Output the [X, Y] coordinate of the center of the cell containing the given text.  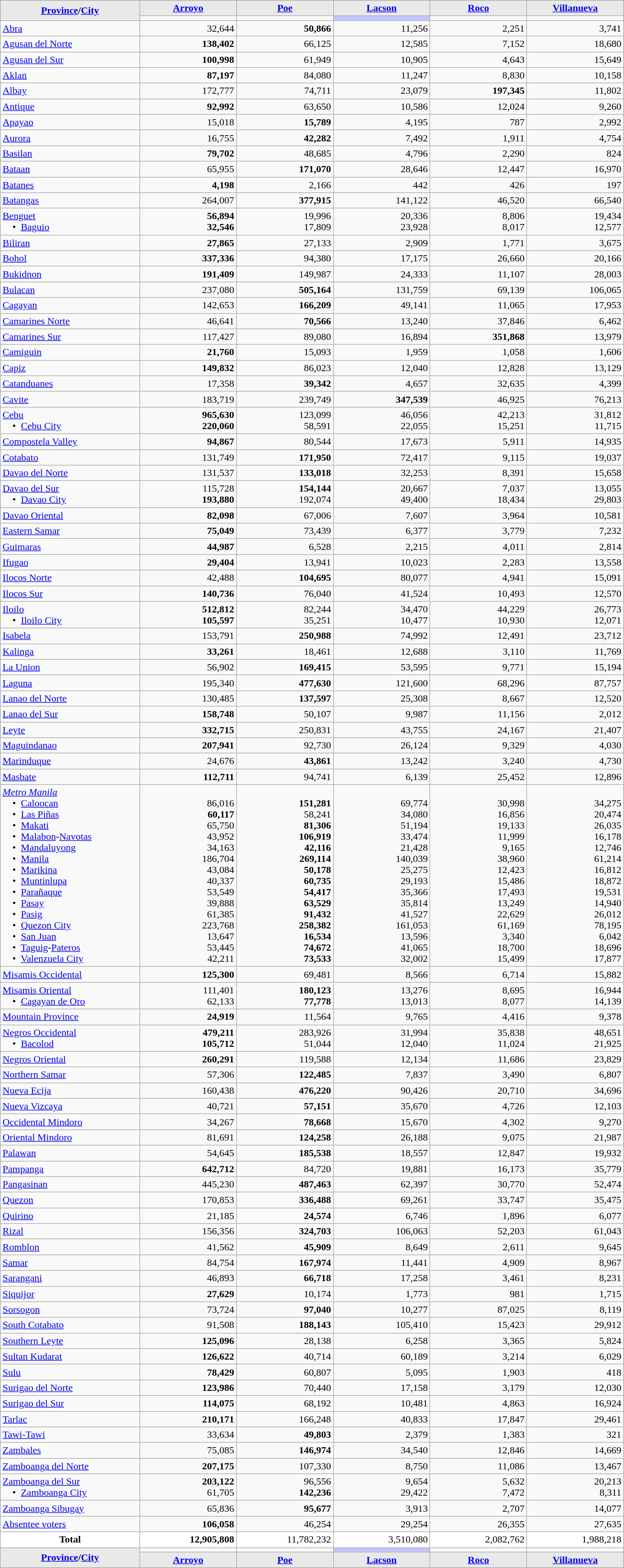
Total [70, 1540]
Zamboanga del Sur • Zamboanga City [70, 1487]
2,814 [575, 547]
10,277 [382, 1309]
131,749 [188, 457]
97,040 [285, 1309]
115,728193,880 [188, 494]
2,283 [478, 562]
70,566 [285, 321]
12,846 [478, 1450]
73,439 [285, 531]
27,865 [188, 243]
84,720 [285, 1168]
84,080 [285, 75]
1,771 [478, 243]
Misamis Occidental [70, 975]
Basilan [70, 153]
34,47010,477 [382, 615]
Siquijor [70, 1294]
11,086 [478, 1466]
250,831 [285, 730]
8,231 [575, 1278]
41,562 [188, 1247]
3,779 [478, 531]
24,919 [188, 1017]
13,27613,013 [382, 995]
122,485 [285, 1075]
Agusan del Sur [70, 60]
642,712 [188, 1168]
239,749 [285, 399]
Marinduque [70, 761]
167,974 [285, 1263]
114,075 [188, 1403]
4,011 [478, 547]
Cavite [70, 399]
94,867 [188, 441]
166,248 [285, 1419]
3,179 [478, 1388]
172,777 [188, 91]
73,724 [188, 1309]
15,423 [478, 1325]
67,006 [285, 515]
3,490 [478, 1075]
4,198 [188, 185]
15,649 [575, 60]
25,452 [478, 777]
1,988,218 [575, 1540]
9,645 [575, 1247]
125,300 [188, 975]
3,510,080 [382, 1540]
Misamis Oriental • Cagayan de Oro [70, 995]
Aurora [70, 138]
Batangas [70, 201]
126,622 [188, 1356]
16,173 [478, 1168]
61,043 [575, 1231]
5,6327,472 [478, 1487]
34,27520,47426,03516,17812,74661,21416,81218,87219,53114,94026,01278,1956,04218,69617,877 [575, 875]
197,345 [478, 91]
Bataan [70, 169]
Compostela Valley [70, 441]
76,213 [575, 399]
South Cotabato [70, 1325]
125,096 [188, 1341]
137,597 [285, 698]
42,282 [285, 138]
6,377 [382, 531]
70,440 [285, 1388]
106,058 [188, 1524]
4,302 [478, 1122]
56,89432,546 [188, 222]
76,040 [285, 593]
185,538 [285, 1153]
Camarines Sur [70, 337]
10,586 [382, 106]
Tarlac [70, 1419]
39,342 [285, 383]
86,01660,11765,75043,95234,163186,70443,08440,33753,54939,88861,385223,76813,64753,44542,211 [188, 875]
11,247 [382, 75]
264,007 [188, 201]
12,570 [575, 593]
50,107 [285, 714]
4,909 [478, 1263]
377,915 [285, 201]
17,175 [382, 259]
2,379 [382, 1435]
72,417 [382, 457]
19,881 [382, 1168]
Antique [70, 106]
40,721 [188, 1106]
Cebu • Cebu City [70, 420]
Surigao del Norte [70, 1388]
169,415 [285, 667]
33,634 [188, 1435]
27,629 [188, 1294]
12,103 [575, 1106]
52,474 [575, 1185]
Palawan [70, 1153]
40,833 [382, 1419]
106,063 [382, 1231]
1,383 [478, 1435]
35,670 [382, 1106]
78,668 [285, 1122]
3,675 [575, 243]
6,077 [575, 1216]
32,644 [188, 28]
17,258 [382, 1278]
9,260 [575, 106]
74,992 [382, 636]
61,949 [285, 60]
1,606 [575, 352]
17,358 [188, 383]
8,830 [478, 75]
35,475 [575, 1200]
Benguet • Baguio [70, 222]
Nueva Vizcaya [70, 1106]
Ilocos Norte [70, 578]
Catanduanes [70, 383]
2,166 [285, 185]
57,306 [188, 1075]
18,680 [575, 44]
121,600 [382, 683]
Cagayan [70, 305]
981 [478, 1294]
25,308 [382, 698]
2,251 [478, 28]
27,133 [285, 243]
16,94414,139 [575, 995]
824 [575, 153]
7,03718,434 [478, 494]
1,773 [382, 1294]
33,747 [478, 1200]
15,018 [188, 122]
1,896 [478, 1216]
Ifugao [70, 562]
2,992 [575, 122]
100,998 [188, 60]
29,254 [382, 1524]
11,065 [478, 305]
Kalinga [70, 651]
Romblon [70, 1247]
Zamboanga del Norte [70, 1466]
27,635 [575, 1524]
16,755 [188, 138]
Negros Occidental • Bacolod [70, 1038]
8,667 [478, 698]
4,863 [478, 1403]
106,065 [575, 290]
Bohol [70, 259]
141,122 [382, 201]
13,242 [382, 761]
104,695 [285, 578]
140,736 [188, 593]
6,746 [382, 1216]
23,712 [575, 636]
180,12377,778 [285, 995]
Zamboanga Sibugay [70, 1508]
107,330 [285, 1466]
210,171 [188, 1419]
42,488 [188, 578]
156,356 [188, 1231]
8,119 [575, 1309]
Davao del Sur • Davao City [70, 494]
111,40162,133 [188, 995]
Capiz [70, 368]
347,539 [382, 399]
28,646 [382, 169]
21,987 [575, 1137]
13,240 [382, 321]
Abra [70, 28]
9,65429,422 [382, 1487]
124,258 [285, 1137]
Apayao [70, 122]
86,023 [285, 368]
18,461 [285, 651]
9,270 [575, 1122]
13,941 [285, 562]
89,080 [285, 337]
Absentee voters [70, 1524]
10,174 [285, 1294]
11,802 [575, 91]
Isabela [70, 636]
24,574 [285, 1216]
87,025 [478, 1309]
21,407 [575, 730]
151,28158,24181,306106,91942,116269,11450,17860,73554,41763,52991,432258,38216,53474,67273,533 [285, 875]
445,230 [188, 1185]
12,024 [478, 106]
12,896 [575, 777]
12,828 [478, 368]
82,098 [188, 515]
49,141 [382, 305]
6,139 [382, 777]
337,336 [188, 259]
Agusan del Norte [70, 44]
Bulacan [70, 290]
18,557 [382, 1153]
90,426 [382, 1090]
60,807 [285, 1372]
183,719 [188, 399]
75,049 [188, 531]
4,941 [478, 578]
418 [575, 1372]
52,203 [478, 1231]
131,759 [382, 290]
26,124 [382, 746]
54,645 [188, 1153]
1,903 [478, 1372]
142,653 [188, 305]
154,144192,074 [285, 494]
4,416 [478, 1017]
19,932 [575, 1153]
479,211105,712 [188, 1038]
Zambales [70, 1450]
3,365 [478, 1341]
321 [575, 1435]
19,43412,577 [575, 222]
29,404 [188, 562]
8,8068,017 [478, 222]
138,402 [188, 44]
12,585 [382, 44]
Maguindanao [70, 746]
Negros Oriental [70, 1059]
123,986 [188, 1388]
35,779 [575, 1168]
12,847 [478, 1153]
149,832 [188, 368]
11,564 [285, 1017]
130,485 [188, 698]
12,905,808 [188, 1540]
4,796 [382, 153]
20,66749,400 [382, 494]
426 [478, 185]
207,941 [188, 746]
191,409 [188, 274]
29,461 [575, 1419]
Bukidnon [70, 274]
Davao Oriental [70, 515]
Sulu [70, 1372]
3,741 [575, 28]
2,611 [478, 1247]
92,730 [285, 746]
20,33623,928 [382, 222]
Oriental Mindoro [70, 1137]
Iloilo • Iloilo City [70, 615]
4,399 [575, 383]
75,085 [188, 1450]
2,707 [478, 1508]
1,058 [478, 352]
149,987 [285, 274]
60,189 [382, 1356]
Mountain Province [70, 1017]
7,232 [575, 531]
79,702 [188, 153]
48,685 [285, 153]
12,134 [382, 1059]
29,912 [575, 1325]
160,438 [188, 1090]
283,92651,044 [285, 1038]
94,380 [285, 259]
Pampanga [70, 1168]
207,175 [188, 1466]
Samar [70, 1263]
15,091 [575, 578]
Biliran [70, 243]
44,987 [188, 547]
9,771 [478, 667]
63,650 [285, 106]
78,429 [188, 1372]
21,185 [188, 1216]
197 [575, 185]
14,669 [575, 1450]
91,508 [188, 1325]
332,715 [188, 730]
Northern Samar [70, 1075]
Masbate [70, 777]
Aklan [70, 75]
20,710 [478, 1090]
158,748 [188, 714]
80,544 [285, 441]
13,467 [575, 1466]
31,99412,040 [382, 1038]
80,077 [382, 578]
119,588 [285, 1059]
69,481 [285, 975]
4,195 [382, 122]
8,967 [575, 1263]
10,481 [382, 1403]
68,192 [285, 1403]
35,83811,024 [478, 1038]
32,635 [478, 383]
45,909 [285, 1247]
11,441 [382, 1263]
2,215 [382, 547]
1,715 [575, 1294]
Davao del Norte [70, 473]
49,803 [285, 1435]
3,913 [382, 1508]
487,463 [285, 1185]
2,012 [575, 714]
9,987 [382, 714]
8,649 [382, 1247]
3,461 [478, 1278]
Laguna [70, 683]
62,397 [382, 1185]
Sultan Kudarat [70, 1356]
3,240 [478, 761]
117,427 [188, 337]
46,893 [188, 1278]
9,378 [575, 1017]
69,139 [478, 290]
23,829 [575, 1059]
Nueva Ecija [70, 1090]
16,924 [575, 1403]
84,754 [188, 1263]
69,261 [382, 1200]
5,095 [382, 1372]
87,197 [188, 75]
17,847 [478, 1419]
Cotabato [70, 457]
14,935 [575, 441]
5,824 [575, 1341]
9,329 [478, 746]
Leyte [70, 730]
12,040 [382, 368]
2,290 [478, 153]
336,488 [285, 1200]
92,992 [188, 106]
15,670 [382, 1122]
477,630 [285, 683]
965,630220,060 [188, 420]
66,540 [575, 201]
Occidental Mindoro [70, 1122]
324,703 [285, 1231]
28,003 [575, 274]
94,741 [285, 777]
5,911 [478, 441]
13,129 [575, 368]
9,075 [478, 1137]
46,520 [478, 201]
351,868 [478, 337]
41,524 [382, 593]
9,115 [478, 457]
24,167 [478, 730]
26,355 [478, 1524]
Lanao del Sur [70, 714]
15,194 [575, 667]
66,718 [285, 1278]
42,21315,251 [478, 420]
30,770 [478, 1185]
6,258 [382, 1341]
131,537 [188, 473]
La Union [70, 667]
Eastern Samar [70, 531]
Albay [70, 91]
Camarines Norte [70, 321]
133,018 [285, 473]
20,2138,311 [575, 1487]
46,254 [285, 1524]
7,837 [382, 1075]
Quirino [70, 1216]
43,861 [285, 761]
442 [382, 185]
4,657 [382, 383]
171,950 [285, 457]
12,520 [575, 698]
4,726 [478, 1106]
95,677 [285, 1508]
24,676 [188, 761]
15,093 [285, 352]
Camiguin [70, 352]
153,791 [188, 636]
6,714 [478, 975]
123,09958,591 [285, 420]
16,970 [575, 169]
87,757 [575, 683]
7,492 [382, 138]
53,595 [382, 667]
476,220 [285, 1090]
69,77434,08051,19433,47421,428140,03925,27529,19335,36635,81441,527161,05313,59641,06532,002 [382, 875]
Tawi-Tawi [70, 1435]
Sarangani [70, 1278]
2,909 [382, 243]
4,754 [575, 138]
37,846 [478, 321]
8,750 [382, 1466]
7,607 [382, 515]
146,974 [285, 1450]
1,959 [382, 352]
33,261 [188, 651]
170,853 [188, 1200]
512,812105,597 [188, 615]
15,789 [285, 122]
40,714 [285, 1356]
17,673 [382, 441]
50,866 [285, 28]
26,77312,071 [575, 615]
96,556142,236 [285, 1487]
26,660 [478, 259]
66,125 [285, 44]
Sorsogon [70, 1309]
112,711 [188, 777]
3,964 [478, 515]
250,988 [285, 636]
81,691 [188, 1137]
505,164 [285, 290]
65,955 [188, 169]
20,166 [575, 259]
19,037 [575, 457]
11,156 [478, 714]
10,493 [478, 593]
Batanes [70, 185]
23,079 [382, 91]
Guimaras [70, 547]
13,558 [575, 562]
19,99617,809 [285, 222]
Southern Leyte [70, 1341]
13,05529,803 [575, 494]
Lanao del Norte [70, 698]
195,340 [188, 683]
188,143 [285, 1325]
46,05622,055 [382, 420]
Surigao del Sur [70, 1403]
Quezon [70, 1200]
14,077 [575, 1508]
10,158 [575, 75]
11,107 [478, 274]
9,765 [382, 1017]
1,911 [478, 138]
46,925 [478, 399]
16,894 [382, 337]
34,540 [382, 1450]
Rizal [70, 1231]
65,836 [188, 1508]
24,333 [382, 274]
3,110 [478, 651]
12,688 [382, 651]
166,209 [285, 305]
Pangasinan [70, 1185]
82,24435,251 [285, 615]
12,491 [478, 636]
15,882 [575, 975]
787 [478, 122]
17,953 [575, 305]
171,070 [285, 169]
3,214 [478, 1356]
12,447 [478, 169]
56,902 [188, 667]
237,080 [188, 290]
13,979 [575, 337]
7,152 [478, 44]
105,410 [382, 1325]
10,581 [575, 515]
12,030 [575, 1388]
44,22910,930 [478, 615]
31,81211,715 [575, 420]
8,566 [382, 975]
21,760 [188, 352]
8,6958,077 [478, 995]
11,782,232 [285, 1540]
15,658 [575, 473]
4,643 [478, 60]
8,391 [478, 473]
10,905 [382, 60]
68,296 [478, 683]
28,138 [285, 1341]
6,807 [575, 1075]
203,12261,705 [188, 1487]
6,462 [575, 321]
11,769 [575, 651]
11,686 [478, 1059]
48,65121,925 [575, 1038]
260,291 [188, 1059]
46,641 [188, 321]
10,023 [382, 562]
57,151 [285, 1106]
4,030 [575, 746]
34,696 [575, 1090]
74,711 [285, 91]
17,158 [382, 1388]
30,99816,85619,13311,9999,16538,96012,42315,48617,49313,24922,62961,1693,34018,70015,499 [478, 875]
4,730 [575, 761]
32,253 [382, 473]
34,267 [188, 1122]
11,256 [382, 28]
2,082,762 [478, 1540]
6,528 [285, 547]
6,029 [575, 1356]
43,755 [382, 730]
Ilocos Sur [70, 593]
26,188 [382, 1137]
